Search for the cell housing the specified text and yield its [X, Y] center coordinate. 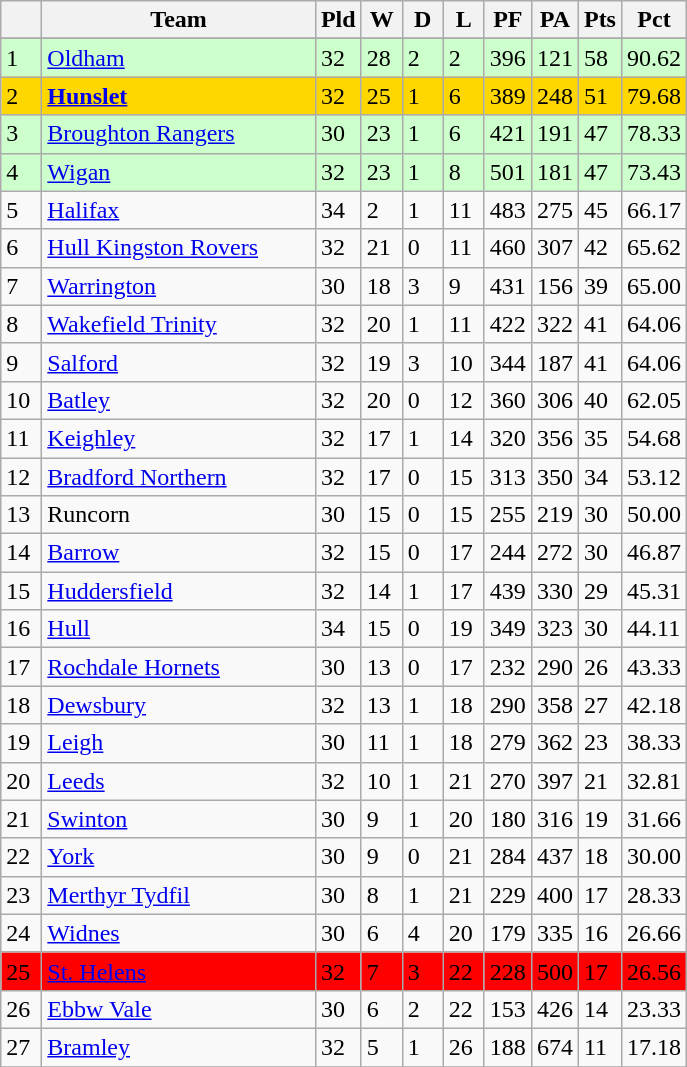
Rochdale Hornets [179, 667]
439 [508, 591]
D [422, 20]
58 [600, 58]
Team [179, 20]
389 [508, 96]
Leigh [179, 743]
Widnes [179, 933]
66.17 [654, 210]
30.00 [654, 857]
32.81 [654, 781]
50.00 [654, 515]
Swinton [179, 819]
43.33 [654, 667]
40 [600, 400]
29 [600, 591]
44.11 [654, 629]
35 [600, 438]
320 [508, 438]
Leeds [179, 781]
Halifax [179, 210]
65.62 [654, 248]
350 [554, 477]
313 [508, 477]
396 [508, 58]
358 [554, 705]
Pts [600, 20]
17.18 [654, 1047]
316 [554, 819]
Pct [654, 20]
181 [554, 172]
Salford [179, 362]
PA [554, 20]
Hull Kingston Rovers [179, 248]
335 [554, 933]
422 [508, 324]
Merthyr Tydfil [179, 895]
42.18 [654, 705]
78.33 [654, 134]
W [382, 20]
38.33 [654, 743]
275 [554, 210]
26.56 [654, 971]
45 [600, 210]
Wigan [179, 172]
272 [554, 553]
St. Helens [179, 971]
323 [554, 629]
232 [508, 667]
674 [554, 1047]
307 [554, 248]
45.31 [654, 591]
L [464, 20]
28.33 [654, 895]
54.68 [654, 438]
255 [508, 515]
Dewsbury [179, 705]
344 [508, 362]
39 [600, 286]
Hull [179, 629]
79.68 [654, 96]
360 [508, 400]
431 [508, 286]
Hunslet [179, 96]
42 [600, 248]
284 [508, 857]
Huddersfield [179, 591]
Bradford Northern [179, 477]
53.12 [654, 477]
Bramley [179, 1047]
279 [508, 743]
244 [508, 553]
153 [508, 1009]
437 [554, 857]
460 [508, 248]
Keighley [179, 438]
362 [554, 743]
500 [554, 971]
62.05 [654, 400]
51 [600, 96]
Barrow [179, 553]
73.43 [654, 172]
90.62 [654, 58]
York [179, 857]
228 [508, 971]
Broughton Rangers [179, 134]
28 [382, 58]
400 [554, 895]
229 [508, 895]
191 [554, 134]
31.66 [654, 819]
Warrington [179, 286]
187 [554, 362]
219 [554, 515]
Ebbw Vale [179, 1009]
188 [508, 1047]
180 [508, 819]
270 [508, 781]
121 [554, 58]
Batley [179, 400]
46.87 [654, 553]
306 [554, 400]
179 [508, 933]
156 [554, 286]
26.66 [654, 933]
Wakefield Trinity [179, 324]
330 [554, 591]
248 [554, 96]
421 [508, 134]
23.33 [654, 1009]
483 [508, 210]
322 [554, 324]
Pld [338, 20]
24 [22, 933]
397 [554, 781]
Runcorn [179, 515]
501 [508, 172]
65.00 [654, 286]
Oldham [179, 58]
426 [554, 1009]
356 [554, 438]
PF [508, 20]
349 [508, 629]
